Output the (x, y) coordinate of the center of the cell containing the given text.  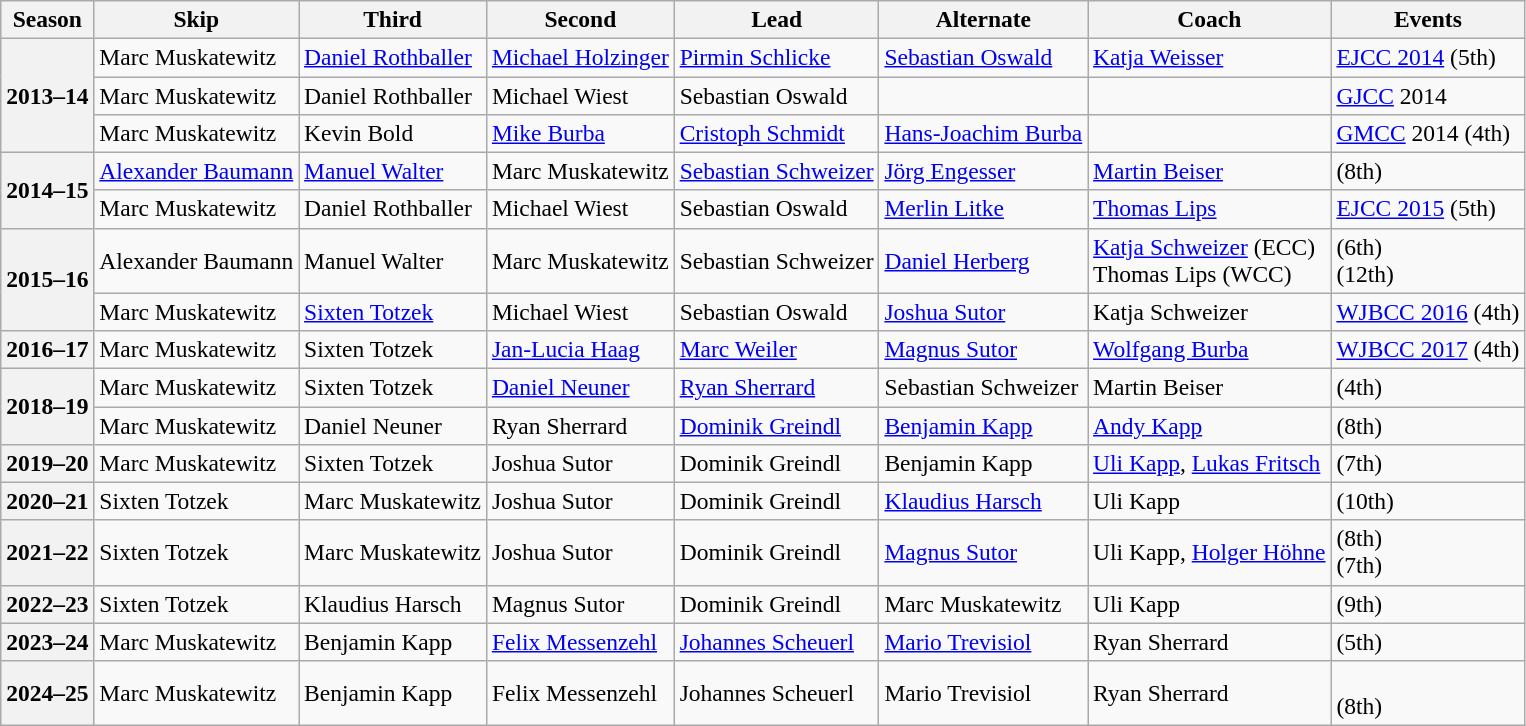
(5th) (1428, 642)
2021–22 (48, 552)
2015–16 (48, 280)
Events (1428, 19)
(6th) (12th) (1428, 260)
GMCC 2014 (4th) (1428, 133)
2019–20 (48, 463)
Katja Schweizer (ECC) Thomas Lips (WCC) (1210, 260)
2014–15 (48, 190)
Third (393, 19)
Jörg Engesser (984, 171)
Daniel Herberg (984, 260)
2020–21 (48, 501)
Uli Kapp, Holger Höhne (1210, 552)
(9th) (1428, 604)
Merlin Litke (984, 209)
2023–24 (48, 642)
Wolfgang Burba (1210, 349)
2013–14 (48, 95)
EJCC 2015 (5th) (1428, 209)
Katja Weisser (1210, 57)
2018–19 (48, 406)
Skip (196, 19)
Cristoph Schmidt (776, 133)
WJBCC 2017 (4th) (1428, 349)
Pirmin Schlicke (776, 57)
Andy Kapp (1210, 425)
Hans-Joachim Burba (984, 133)
WJBCC 2016 (4th) (1428, 312)
Katja Schweizer (1210, 312)
2016–17 (48, 349)
2022–23 (48, 604)
GJCC 2014 (1428, 95)
Jan-Lucia Haag (580, 349)
Second (580, 19)
Season (48, 19)
Uli Kapp, Lukas Fritsch (1210, 463)
(4th) (1428, 387)
Alternate (984, 19)
2024–25 (48, 692)
Thomas Lips (1210, 209)
Michael Holzinger (580, 57)
EJCC 2014 (5th) (1428, 57)
Mike Burba (580, 133)
Kevin Bold (393, 133)
(8th) (7th) (1428, 552)
Marc Weiler (776, 349)
(7th) (1428, 463)
Coach (1210, 19)
Lead (776, 19)
(10th) (1428, 501)
